Extract the (x, y) coordinate from the center of the cell holding the provided text.  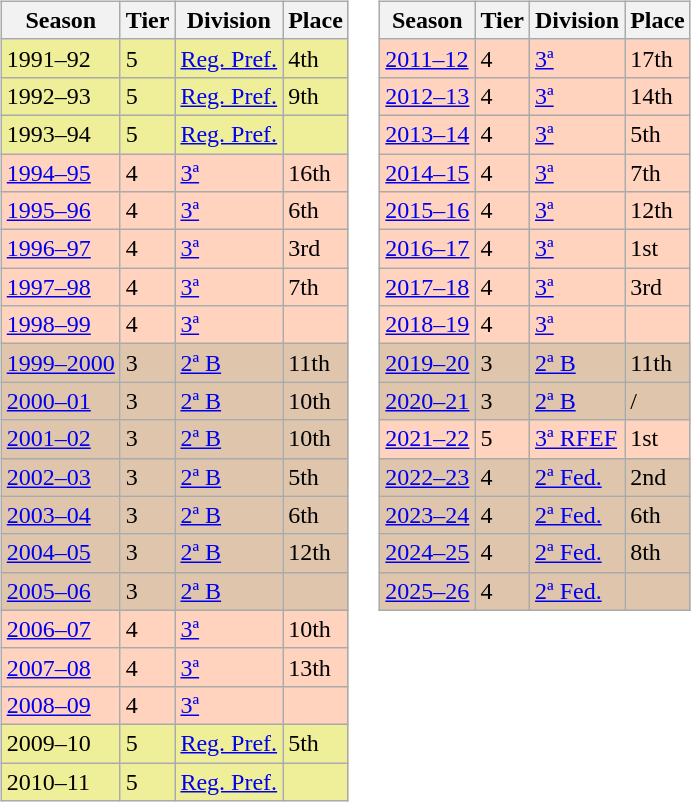
8th (658, 553)
4th (316, 58)
2013–14 (428, 134)
1995–96 (60, 211)
2024–25 (428, 553)
2014–15 (428, 173)
1991–92 (60, 58)
2023–24 (428, 515)
2006–07 (60, 629)
14th (658, 96)
1997–98 (60, 287)
2011–12 (428, 58)
2019–20 (428, 363)
2015–16 (428, 211)
2016–17 (428, 249)
13th (316, 667)
2025–26 (428, 591)
/ (658, 401)
2021–22 (428, 439)
1996–97 (60, 249)
2018–19 (428, 325)
2002–03 (60, 477)
1994–95 (60, 173)
2005–06 (60, 591)
2012–13 (428, 96)
2008–09 (60, 705)
1999–2000 (60, 363)
2017–18 (428, 287)
16th (316, 173)
1998–99 (60, 325)
2007–08 (60, 667)
3ª RFEF (578, 439)
2000–01 (60, 401)
1993–94 (60, 134)
2003–04 (60, 515)
2004–05 (60, 553)
2022–23 (428, 477)
2020–21 (428, 401)
1992–93 (60, 96)
17th (658, 58)
9th (316, 96)
2010–11 (60, 781)
2009–10 (60, 743)
2nd (658, 477)
2001–02 (60, 439)
